Find where the given text appears and provide that cell's center as [x, y] coordinate. 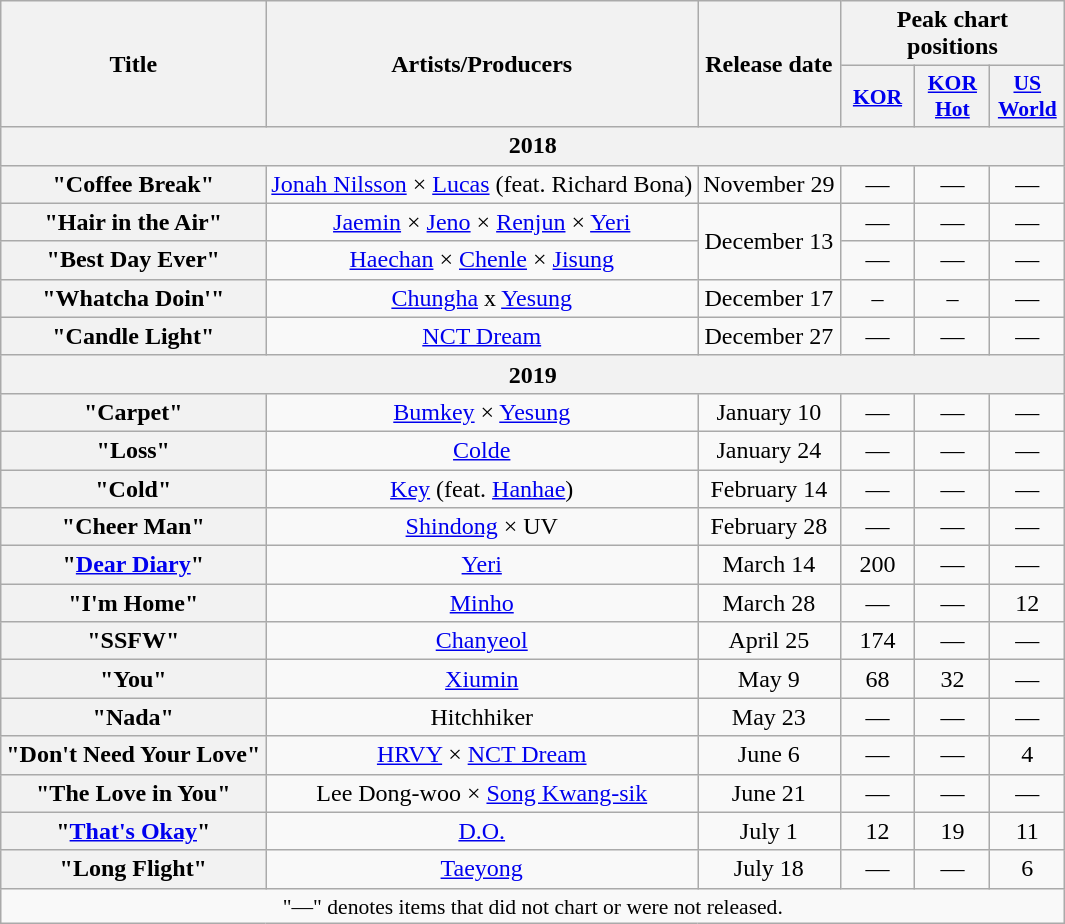
"You" [134, 679]
May 23 [769, 717]
December 17 [769, 298]
KOR Hot [952, 96]
November 29 [769, 184]
200 [878, 565]
April 25 [769, 641]
"SSFW" [134, 641]
Release date [769, 64]
June 6 [769, 755]
May 9 [769, 679]
"Long Flight" [134, 869]
July 1 [769, 831]
Lee Dong-woo × Song Kwang-sik [482, 793]
"The Love in You" [134, 793]
D.O. [482, 831]
2019 [533, 374]
"Coffee Break" [134, 184]
Key (feat. Hanhae) [482, 489]
January 10 [769, 412]
6 [1028, 869]
"Nada" [134, 717]
Jonah Nilsson × Lucas (feat. Richard Bona) [482, 184]
March 14 [769, 565]
Jaemin × Jeno × Renjun × Yeri [482, 222]
4 [1028, 755]
Peak chartpositions [952, 34]
32 [952, 679]
February 14 [769, 489]
December 13 [769, 241]
Shindong × UV [482, 527]
"Candle Light" [134, 336]
2018 [533, 146]
"Dear Diary" [134, 565]
"Whatcha Doin'" [134, 298]
Taeyong [482, 869]
"That's Okay" [134, 831]
NCT Dream [482, 336]
January 24 [769, 450]
KOR [878, 96]
Colde [482, 450]
March 28 [769, 603]
Yeri [482, 565]
Chungha x Yesung [482, 298]
July 18 [769, 869]
Hitchhiker [482, 717]
Bumkey × Yesung [482, 412]
11 [1028, 831]
174 [878, 641]
December 27 [769, 336]
"Don't Need Your Love" [134, 755]
Title [134, 64]
"—" denotes items that did not chart or were not released. [533, 906]
"Best Day Ever" [134, 260]
Haechan × Chenle × Jisung [482, 260]
"Cheer Man" [134, 527]
68 [878, 679]
Chanyeol [482, 641]
"Hair in the Air" [134, 222]
19 [952, 831]
HRVY × NCT Dream [482, 755]
"Carpet" [134, 412]
Artists/Producers [482, 64]
Minho [482, 603]
February 28 [769, 527]
"Cold" [134, 489]
June 21 [769, 793]
"I'm Home" [134, 603]
Xiumin [482, 679]
"Loss" [134, 450]
USWorld [1028, 96]
